Pinpoint the cell where the given text exists, returning its [X, Y] midpoint coordinate. 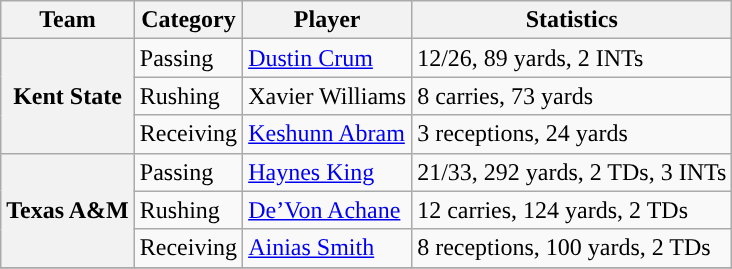
3 receptions, 24 yards [572, 134]
8 receptions, 100 yards, 2 TDs [572, 248]
Dustin Crum [328, 58]
Haynes King [328, 172]
12/26, 89 yards, 2 INTs [572, 58]
21/33, 292 yards, 2 TDs, 3 INTs [572, 172]
Team [68, 20]
De’Von Achane [328, 210]
12 carries, 124 yards, 2 TDs [572, 210]
Ainias Smith [328, 248]
8 carries, 73 yards [572, 96]
Statistics [572, 20]
Keshunn Abram [328, 134]
Kent State [68, 96]
Category [188, 20]
Xavier Williams [328, 96]
Player [328, 20]
Texas A&M [68, 210]
